Extract the [X, Y] coordinate from the center of the cell holding the provided text.  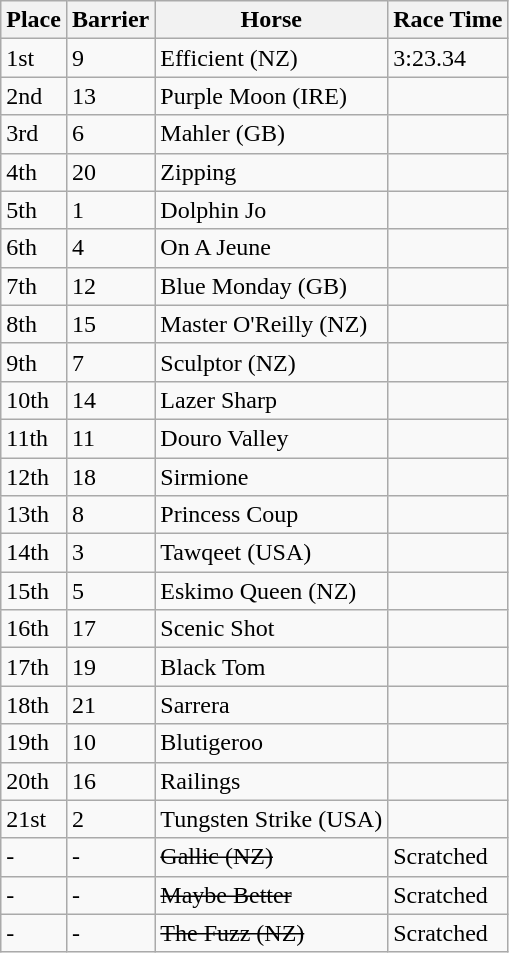
14th [34, 553]
1 [110, 210]
6th [34, 248]
6 [110, 134]
Eskimo Queen (NZ) [272, 591]
Dolphin Jo [272, 210]
3 [110, 553]
5 [110, 591]
20 [110, 172]
19 [110, 667]
14 [110, 400]
Princess Coup [272, 515]
13th [34, 515]
Efficient (NZ) [272, 58]
10th [34, 400]
Master O'Reilly (NZ) [272, 324]
11th [34, 438]
Horse [272, 20]
9th [34, 362]
Maybe Better [272, 895]
Barrier [110, 20]
Black Tom [272, 667]
7 [110, 362]
Railings [272, 781]
2 [110, 819]
Sculptor (NZ) [272, 362]
4 [110, 248]
Mahler (GB) [272, 134]
Blutigeroo [272, 743]
5th [34, 210]
Place [34, 20]
Gallic (NZ) [272, 857]
Tungsten Strike (USA) [272, 819]
2nd [34, 96]
Race Time [448, 20]
Blue Monday (GB) [272, 286]
Sirmione [272, 477]
8th [34, 324]
12th [34, 477]
Lazer Sharp [272, 400]
15 [110, 324]
7th [34, 286]
20th [34, 781]
3rd [34, 134]
11 [110, 438]
18 [110, 477]
9 [110, 58]
21st [34, 819]
17 [110, 629]
On A Jeune [272, 248]
1st [34, 58]
13 [110, 96]
4th [34, 172]
15th [34, 591]
Purple Moon (IRE) [272, 96]
Zipping [272, 172]
17th [34, 667]
Tawqeet (USA) [272, 553]
10 [110, 743]
Sarrera [272, 705]
3:23.34 [448, 58]
21 [110, 705]
8 [110, 515]
18th [34, 705]
Scenic Shot [272, 629]
16th [34, 629]
16 [110, 781]
19th [34, 743]
Douro Valley [272, 438]
12 [110, 286]
The Fuzz (NZ) [272, 933]
